Capture the cell that displays the provided text and extract its [X, Y] central coordinate. 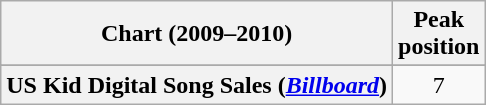
7 [439, 85]
Chart (2009–2010) [197, 34]
Peakposition [439, 34]
US Kid Digital Song Sales (Billboard) [197, 85]
